Locate the cell with the specified text and output its [X, Y] center coordinate. 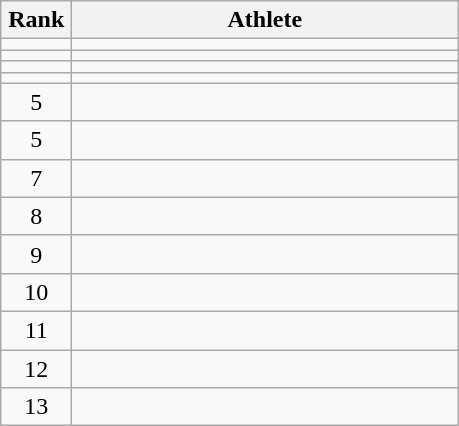
10 [36, 292]
9 [36, 254]
Rank [36, 20]
12 [36, 369]
7 [36, 178]
8 [36, 216]
13 [36, 407]
11 [36, 330]
Athlete [265, 20]
